Output the [x, y] coordinate of the center of the cell containing the given text.  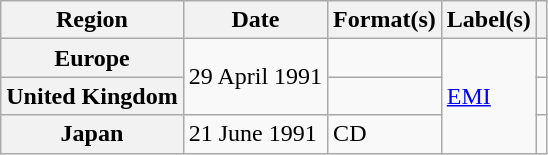
United Kingdom [92, 96]
CD [385, 134]
29 April 1991 [255, 77]
Format(s) [385, 20]
Japan [92, 134]
21 June 1991 [255, 134]
Label(s) [488, 20]
Europe [92, 58]
Region [92, 20]
EMI [488, 96]
Date [255, 20]
